For the text-containing cell, return its midpoint in (x, y) coordinate format. 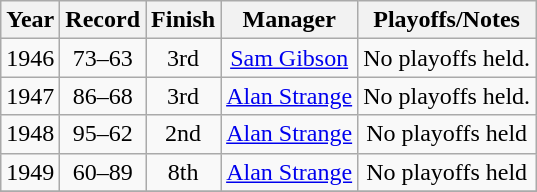
1947 (30, 96)
Record (103, 20)
86–68 (103, 96)
60–89 (103, 172)
2nd (184, 134)
73–63 (103, 58)
8th (184, 172)
Sam Gibson (290, 58)
95–62 (103, 134)
1949 (30, 172)
1948 (30, 134)
1946 (30, 58)
Playoffs/Notes (447, 20)
Manager (290, 20)
Finish (184, 20)
Year (30, 20)
